Provide the (X, Y) coordinate of the cell's center where the given text is located.  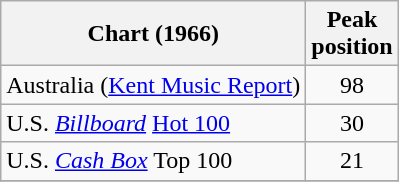
Australia (Kent Music Report) (154, 85)
21 (352, 161)
30 (352, 123)
98 (352, 85)
U.S. Cash Box Top 100 (154, 161)
Peakposition (352, 34)
U.S. Billboard Hot 100 (154, 123)
Chart (1966) (154, 34)
